Find where the given text appears and provide that cell's center as (X, Y) coordinate. 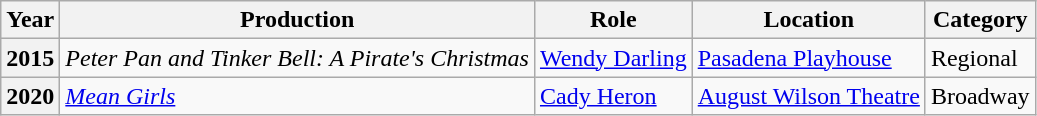
Category (980, 20)
Broadway (980, 96)
August Wilson Theatre (808, 96)
Peter Pan and Tinker Bell: A Pirate's Christmas (298, 58)
Cady Heron (613, 96)
2020 (30, 96)
Regional (980, 58)
2015 (30, 58)
Location (808, 20)
Mean Girls (298, 96)
Year (30, 20)
Wendy Darling (613, 58)
Role (613, 20)
Pasadena Playhouse (808, 58)
Production (298, 20)
